Detect which cell encompasses the target text, then output its [x, y] center coordinate. 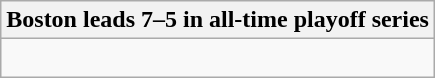
Boston leads 7–5 in all-time playoff series [218, 20]
